Capture the cell that displays the provided text and extract its [x, y] central coordinate. 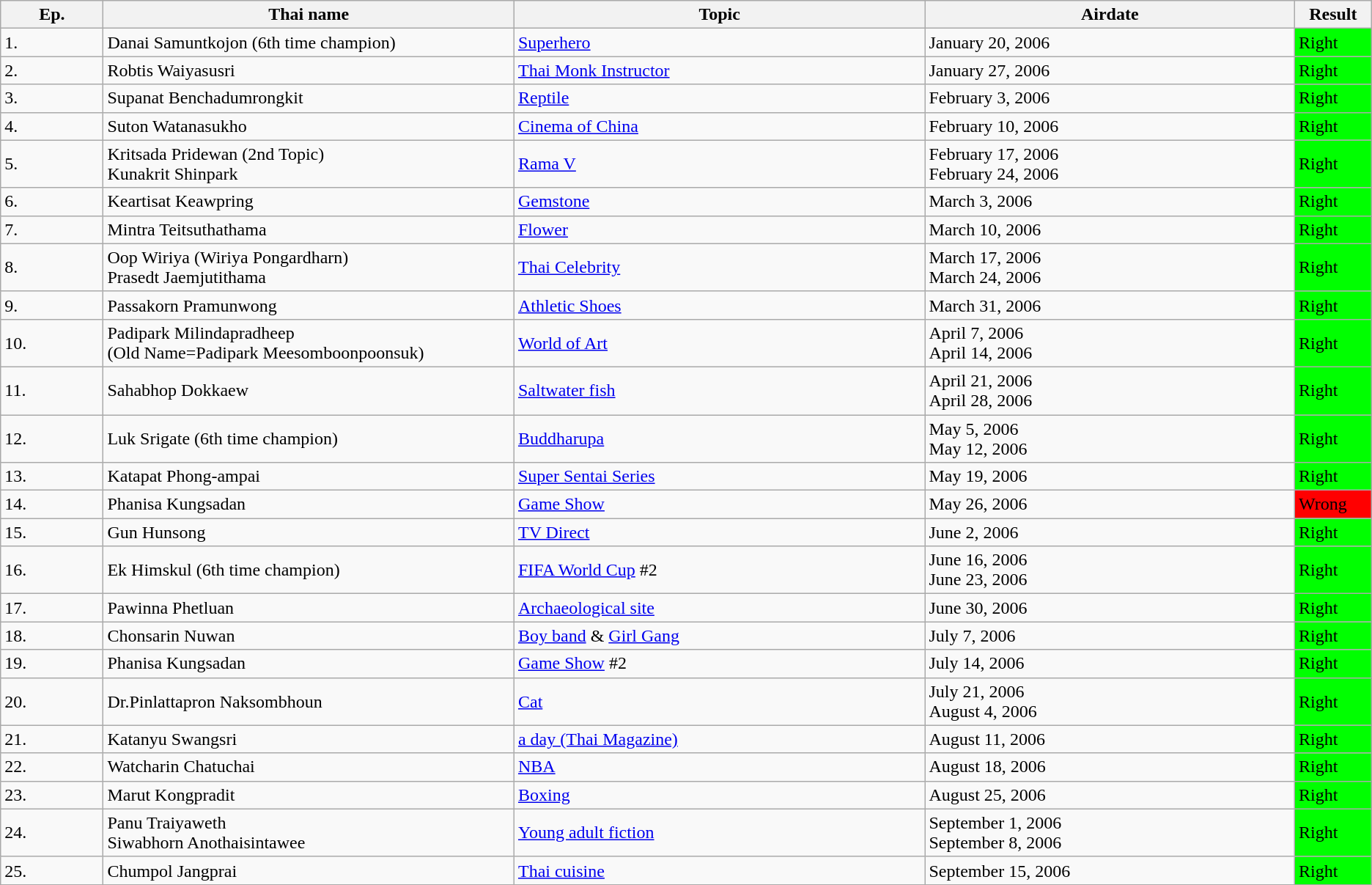
February 3, 2006 [1110, 98]
TV Direct [720, 532]
18. [52, 636]
May 26, 2006 [1110, 504]
21. [52, 739]
Result [1332, 15]
Pawinna Phetluan [309, 608]
Cinema of China [720, 126]
16. [52, 570]
Padipark Milindapradheep(Old Name=Padipark Meesomboonpoonsuk) [309, 343]
Luk Srigate (6th time champion) [309, 438]
Danai Samuntkojon (6th time champion) [309, 43]
September 15, 2006 [1110, 870]
March 31, 2006 [1110, 305]
Archaeological site [720, 608]
Chumpol Jangprai [309, 870]
July 7, 2006 [1110, 636]
17. [52, 608]
12. [52, 438]
Chonsarin Nuwan [309, 636]
World of Art [720, 343]
23. [52, 795]
Thai Monk Instructor [720, 70]
January 27, 2006 [1110, 70]
June 2, 2006 [1110, 532]
Thai Celebrity [720, 267]
a day (Thai Magazine) [720, 739]
February 10, 2006 [1110, 126]
Reptile [720, 98]
15. [52, 532]
3. [52, 98]
Superhero [720, 43]
August 11, 2006 [1110, 739]
1. [52, 43]
May 19, 2006 [1110, 477]
Supanat Benchadumrongkit [309, 98]
25. [52, 870]
19. [52, 664]
Topic [720, 15]
Katapat Phong-ampai [309, 477]
Oop Wiriya (Wiriya Pongardharn)Prasedt Jaemjutithama [309, 267]
10. [52, 343]
Young adult fiction [720, 833]
Boxing [720, 795]
March 17, 2006March 24, 2006 [1110, 267]
July 21, 2006August 4, 2006 [1110, 701]
Wrong [1332, 504]
Kritsada Pridewan (2nd Topic)Kunakrit Shinpark [309, 164]
6. [52, 202]
13. [52, 477]
Thai name [309, 15]
Game Show #2 [720, 664]
Game Show [720, 504]
Marut Kongpradit [309, 795]
Gun Hunsong [309, 532]
4. [52, 126]
14. [52, 504]
March 3, 2006 [1110, 202]
9. [52, 305]
Rama V [720, 164]
5. [52, 164]
Ep. [52, 15]
24. [52, 833]
11. [52, 390]
Panu TraiyawethSiwabhorn Anothaisintawee [309, 833]
Saltwater fish [720, 390]
June 30, 2006 [1110, 608]
Boy band & Girl Gang [720, 636]
8. [52, 267]
7. [52, 229]
FIFA World Cup #2 [720, 570]
Watcharin Chatuchai [309, 767]
Super Sentai Series [720, 477]
March 10, 2006 [1110, 229]
22. [52, 767]
July 14, 2006 [1110, 664]
Katanyu Swangsri [309, 739]
2. [52, 70]
Sahabhop Dokkaew [309, 390]
April 21, 2006April 28, 2006 [1110, 390]
Keartisat Keawpring [309, 202]
Athletic Shoes [720, 305]
Suton Watanasukho [309, 126]
April 7, 2006April 14, 2006 [1110, 343]
20. [52, 701]
August 18, 2006 [1110, 767]
Gemstone [720, 202]
January 20, 2006 [1110, 43]
September 1, 2006September 8, 2006 [1110, 833]
May 5, 2006May 12, 2006 [1110, 438]
June 16, 2006June 23, 2006 [1110, 570]
Flower [720, 229]
August 25, 2006 [1110, 795]
Mintra Teitsuthathama [309, 229]
Robtis Waiyasusri [309, 70]
NBA [720, 767]
Airdate [1110, 15]
Passakorn Pramunwong [309, 305]
Thai cuisine [720, 870]
Dr.Pinlattapron Naksombhoun [309, 701]
Cat [720, 701]
Ek Himskul (6th time champion) [309, 570]
Buddharupa [720, 438]
February 17, 2006February 24, 2006 [1110, 164]
